Output the (x, y) coordinate of the center of the cell containing the given text.  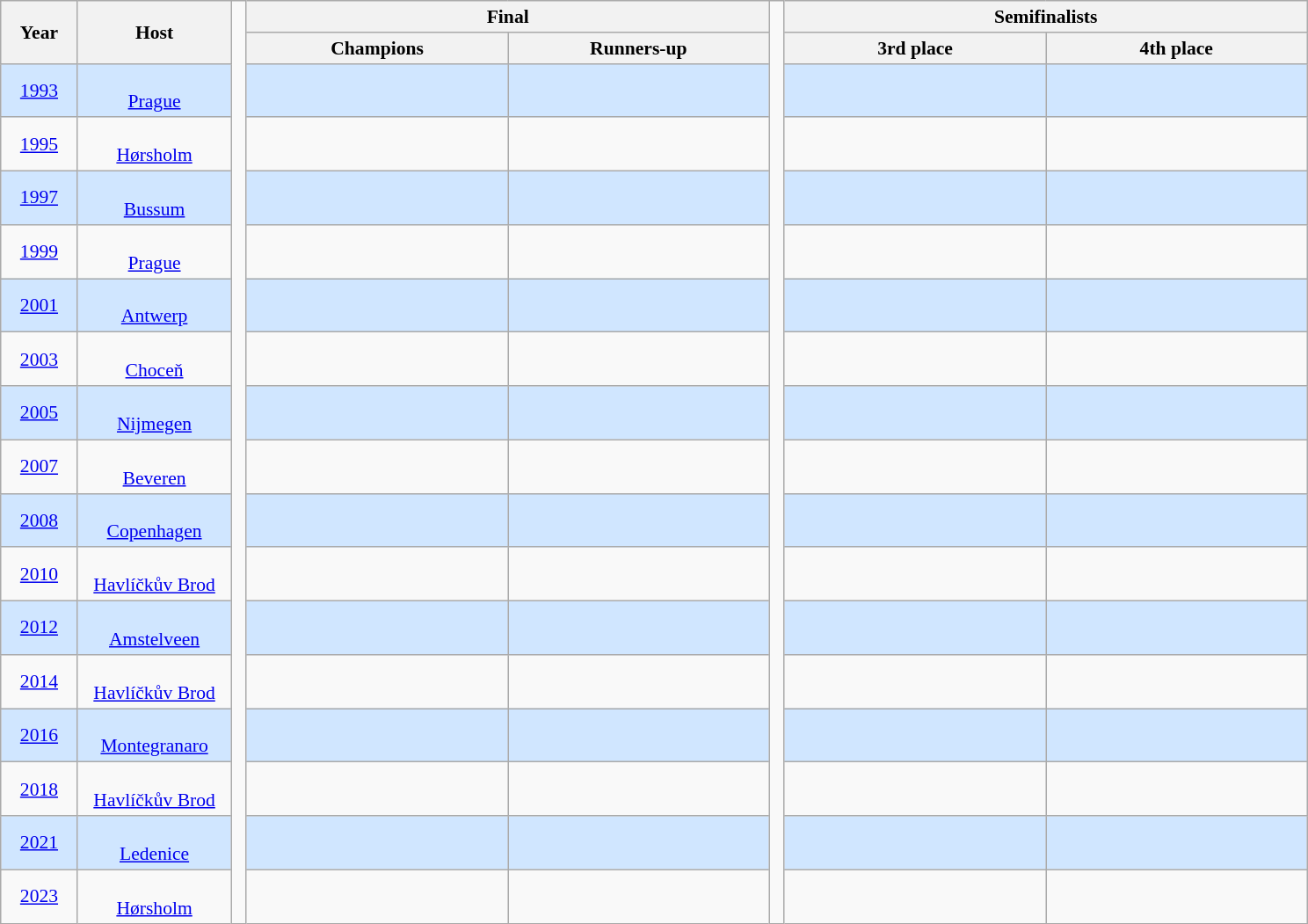
Antwerp (155, 306)
Copenhagen (155, 520)
1999 (39, 251)
2010 (39, 575)
Champions (376, 48)
3rd place (914, 48)
2012 (39, 628)
Host (155, 32)
Choceň (155, 359)
Montegranaro (155, 735)
2018 (39, 789)
Nijmegen (155, 413)
2001 (39, 306)
2014 (39, 682)
2003 (39, 359)
Semifinalists (1046, 17)
Bussum (155, 199)
Ledenice (155, 842)
Final (507, 17)
Runners-up (638, 48)
2008 (39, 520)
2005 (39, 413)
4th place (1176, 48)
2021 (39, 842)
2016 (39, 735)
2023 (39, 897)
Amstelveen (155, 628)
1993 (39, 90)
1997 (39, 199)
Year (39, 32)
1995 (39, 144)
Beveren (155, 466)
2007 (39, 466)
